Determine the [X, Y] coordinate at the center of the cell enclosing the given text.  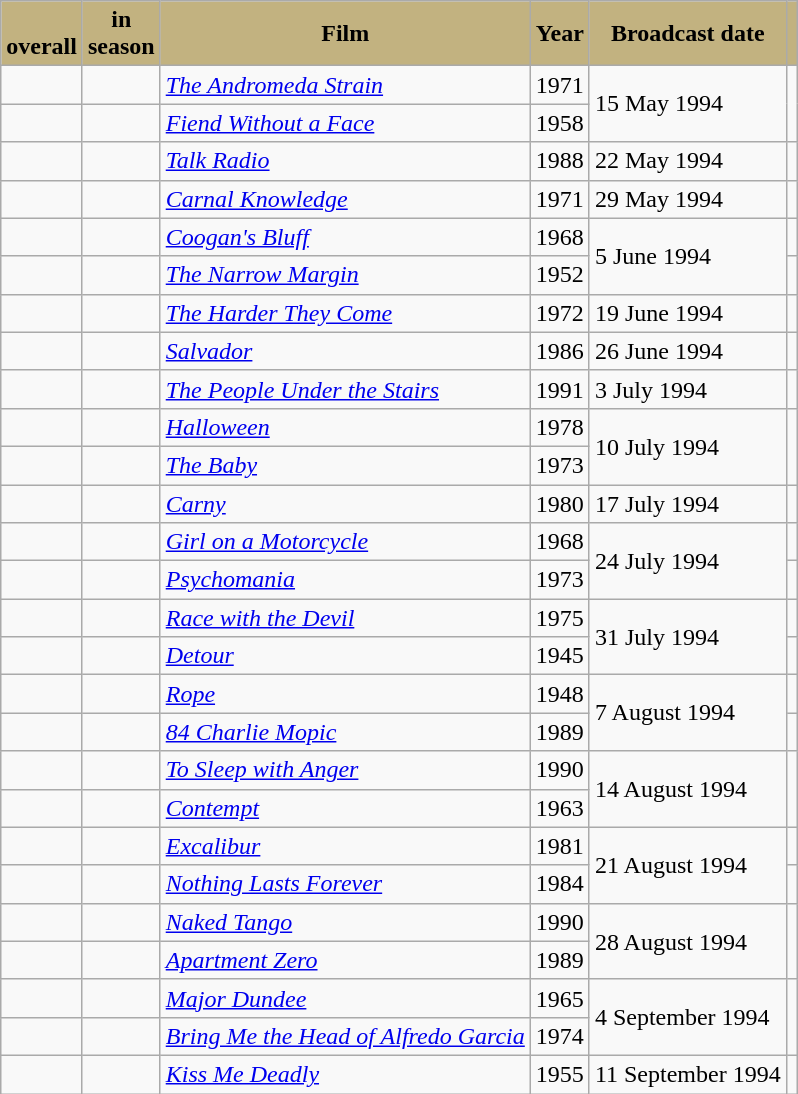
Detour [345, 656]
17 July 1994 [688, 503]
1981 [560, 846]
24 July 1994 [688, 561]
19 June 1994 [688, 313]
Carnal Knowledge [345, 199]
Bring Me the Head of Alfredo Garcia [345, 1036]
28 August 1994 [688, 941]
1948 [560, 694]
14 August 1994 [688, 789]
Salvador [345, 351]
1965 [560, 998]
Contempt [345, 808]
Psychomania [345, 580]
Major Dundee [345, 998]
1945 [560, 656]
Race with the Devil [345, 618]
overall [42, 34]
Halloween [345, 427]
31 July 1994 [688, 637]
Kiss Me Deadly [345, 1074]
11 September 1994 [688, 1074]
Girl on a Motorcycle [345, 542]
Excalibur [345, 846]
1952 [560, 275]
1980 [560, 503]
4 September 1994 [688, 1017]
1972 [560, 313]
7 August 1994 [688, 713]
Broadcast date [688, 34]
15 May 1994 [688, 104]
1958 [560, 123]
To Sleep with Anger [345, 770]
The Baby [345, 465]
1974 [560, 1036]
1988 [560, 161]
Year [560, 34]
The Narrow Margin [345, 275]
1975 [560, 618]
3 July 1994 [688, 389]
5 June 1994 [688, 256]
29 May 1994 [688, 199]
Coogan's Bluff [345, 237]
1991 [560, 389]
10 July 1994 [688, 446]
22 May 1994 [688, 161]
Talk Radio [345, 161]
Film [345, 34]
Fiend Without a Face [345, 123]
Apartment Zero [345, 960]
The People Under the Stairs [345, 389]
1986 [560, 351]
1978 [560, 427]
Carny [345, 503]
The Andromeda Strain [345, 85]
The Harder They Come [345, 313]
84 Charlie Mopic [345, 732]
1984 [560, 884]
1955 [560, 1074]
Nothing Lasts Forever [345, 884]
26 June 1994 [688, 351]
inseason [121, 34]
Naked Tango [345, 922]
1963 [560, 808]
21 August 1994 [688, 865]
Rope [345, 694]
